Determine the (x, y) coordinate at the center of the cell enclosing the given text.  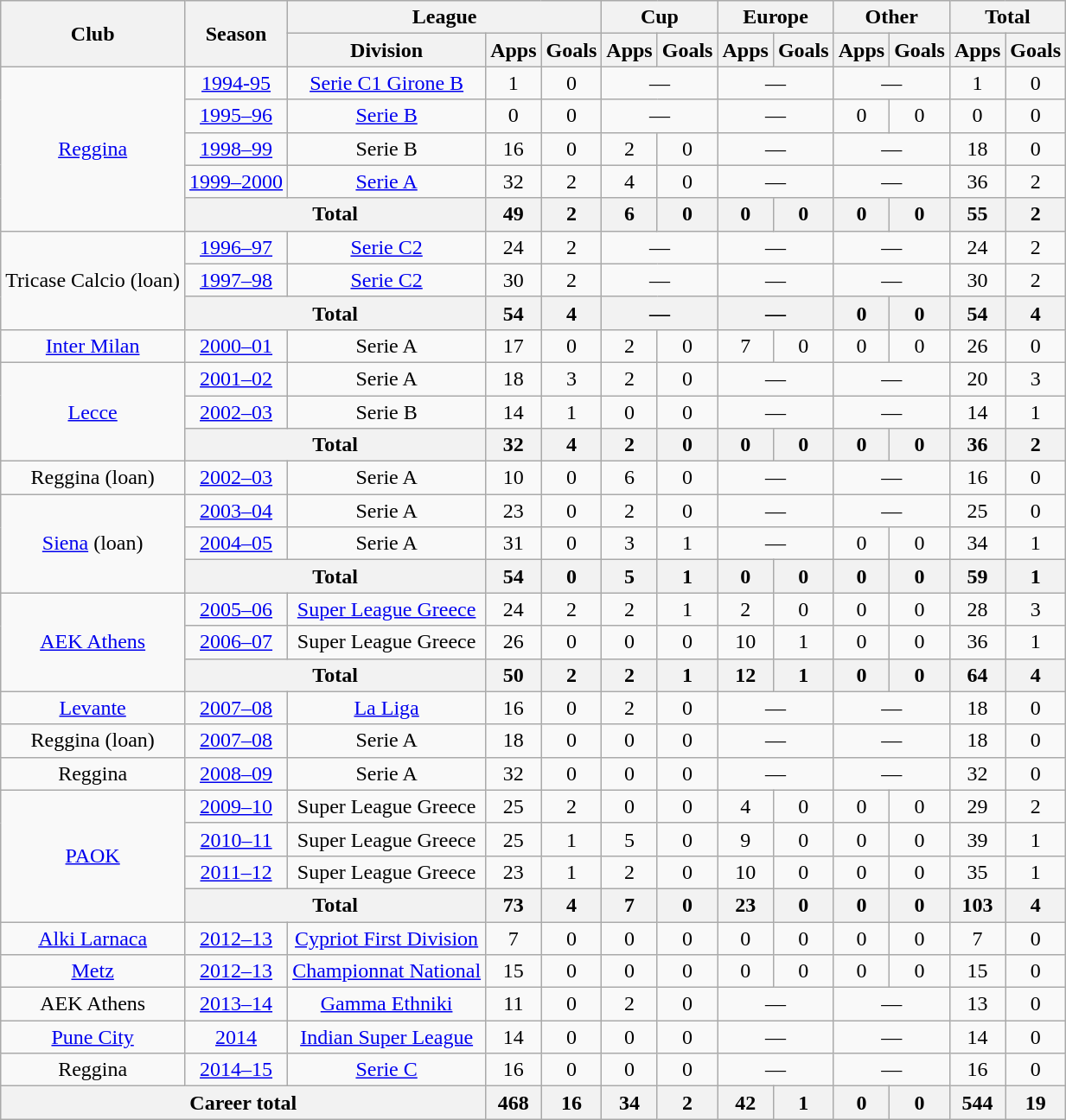
Club (93, 34)
29 (977, 806)
2010–11 (237, 839)
49 (514, 214)
2014–15 (237, 1070)
Tricase Calcio (loan) (93, 280)
Siena (loan) (93, 544)
Career total (244, 1103)
1998–99 (237, 149)
59 (977, 576)
Championnat National (387, 971)
League (444, 17)
Other (891, 17)
9 (745, 839)
1999–2000 (237, 181)
Serie C1 Girone B (387, 83)
2006–07 (237, 642)
1994-95 (237, 83)
2008–09 (237, 773)
Indian Super League (387, 1037)
31 (514, 544)
2003–04 (237, 511)
2014 (237, 1037)
Gamma Ethniki (387, 1004)
Levante (93, 708)
Cypriot First Division (387, 938)
64 (977, 675)
PAOK (93, 856)
42 (745, 1103)
73 (514, 905)
Cup (660, 17)
2000–01 (237, 346)
Serie C (387, 1070)
Season (237, 34)
Europe (776, 17)
2013–14 (237, 1004)
Inter Milan (93, 346)
Metz (93, 971)
Division (387, 50)
55 (977, 214)
13 (977, 1004)
2011–12 (237, 872)
50 (514, 675)
Alki Larnaca (93, 938)
1996–97 (237, 247)
1997–98 (237, 280)
35 (977, 872)
11 (514, 1004)
2009–10 (237, 806)
La Liga (387, 708)
12 (745, 675)
28 (977, 609)
Pune City (93, 1037)
Lecce (93, 411)
1995–96 (237, 116)
20 (977, 379)
39 (977, 839)
103 (977, 905)
2005–06 (237, 609)
19 (1036, 1103)
544 (977, 1103)
2001–02 (237, 379)
17 (514, 346)
468 (514, 1103)
2004–05 (237, 544)
